Scan for the cell matching the given text and deliver its (X, Y) coordinate at center. 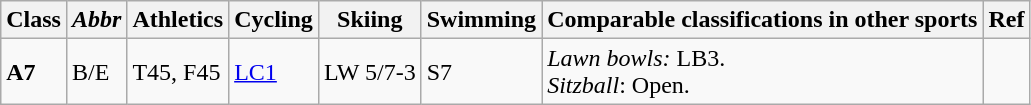
S7 (481, 72)
Cycling (274, 20)
LC1 (274, 72)
B/E (96, 72)
Class (34, 20)
A7 (34, 72)
Ref (1006, 20)
Swimming (481, 20)
T45, F45 (178, 72)
LW 5/7-3 (370, 72)
Skiing (370, 20)
Comparable classifications in other sports (762, 20)
Abbr (96, 20)
Athletics (178, 20)
Lawn bowls: LB3.Sitzball: Open. (762, 72)
